Output the (X, Y) coordinate of the center of the cell containing the given text.  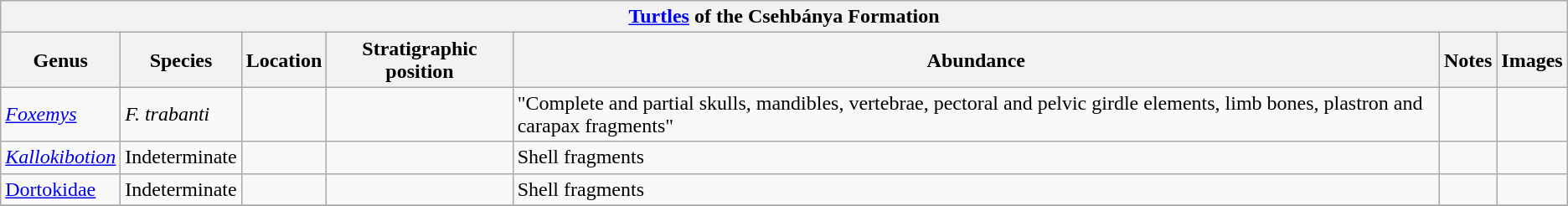
Images (1532, 60)
Species (181, 60)
Abundance (976, 60)
Turtles of the Csehbánya Formation (784, 17)
"Complete and partial skulls, mandibles, vertebrae, pectoral and pelvic girdle elements, limb bones, plastron and carapax fragments" (976, 114)
Dortokidae (60, 189)
Genus (60, 60)
F. trabanti (181, 114)
Stratigraphic position (420, 60)
Kallokibotion (60, 157)
Location (284, 60)
Notes (1467, 60)
Foxemys (60, 114)
